Output the (X, Y) coordinate of the center of the cell containing the given text.  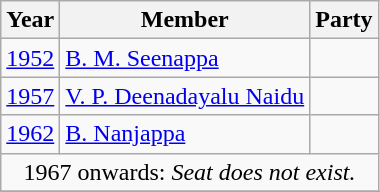
Year (30, 20)
1962 (30, 134)
Party (344, 20)
1952 (30, 58)
1967 onwards: Seat does not exist. (190, 172)
Member (185, 20)
1957 (30, 96)
B. M. Seenappa (185, 58)
B. Nanjappa (185, 134)
V. P. Deenadayalu Naidu (185, 96)
